Return [x, y] of the center of cell containing provided text 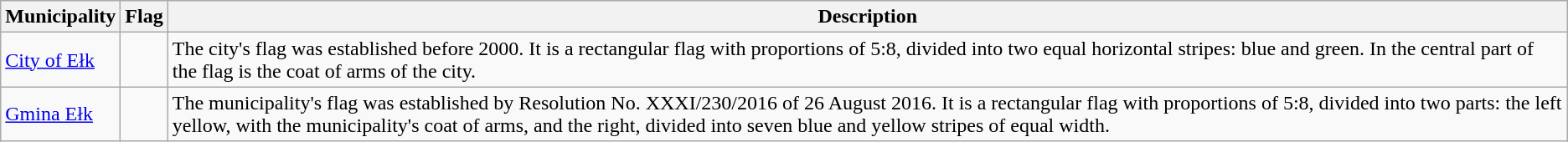
Flag [144, 17]
Description [868, 17]
Municipality [60, 17]
City of Ełk [60, 60]
Gmina Ełk [60, 114]
